Provide the [x, y] coordinate of the cell's center where the given text is located.  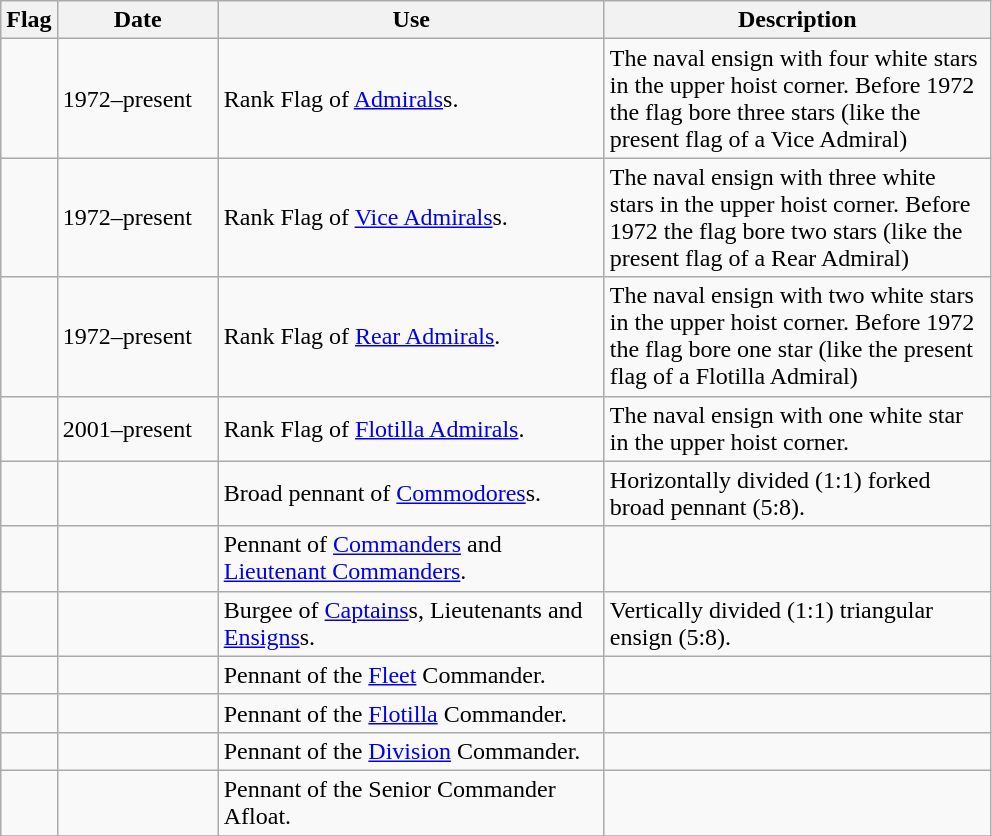
Date [138, 20]
Rank Flag of Admiralss. [411, 98]
The naval ensign with two white stars in the upper hoist corner. Before 1972 the flag bore one star (like the present flag of a Flotilla Admiral) [797, 336]
Pennant of the Flotilla Commander. [411, 713]
Pennant of the Fleet Commander. [411, 675]
Rank Flag of Rear Admirals. [411, 336]
Flag [29, 20]
Description [797, 20]
Pennant of the Division Commander. [411, 751]
The naval ensign with four white stars in the upper hoist corner. Before 1972 the flag bore three stars (like the present flag of a Vice Admiral) [797, 98]
Rank Flag of Vice Admiralss. [411, 218]
Pennant of Commanders and Lieutenant Commanders. [411, 558]
The naval ensign with one white star in the upper hoist corner. [797, 428]
Vertically divided (1:1) triangular ensign (5:8). [797, 624]
Broad pennant of Commodoress. [411, 494]
Pennant of the Senior Commander Afloat. [411, 802]
The naval ensign with three white stars in the upper hoist corner. Before 1972 the flag bore two stars (like the present flag of a Rear Admiral) [797, 218]
Burgee of Captainss, Lieutenants and Ensignss. [411, 624]
Horizontally divided (1:1) forked broad pennant (5:8). [797, 494]
Rank Flag of Flotilla Admirals. [411, 428]
2001–present [138, 428]
Use [411, 20]
